Return the (X, Y) coordinate for the center point of the cell that contains the specified text.  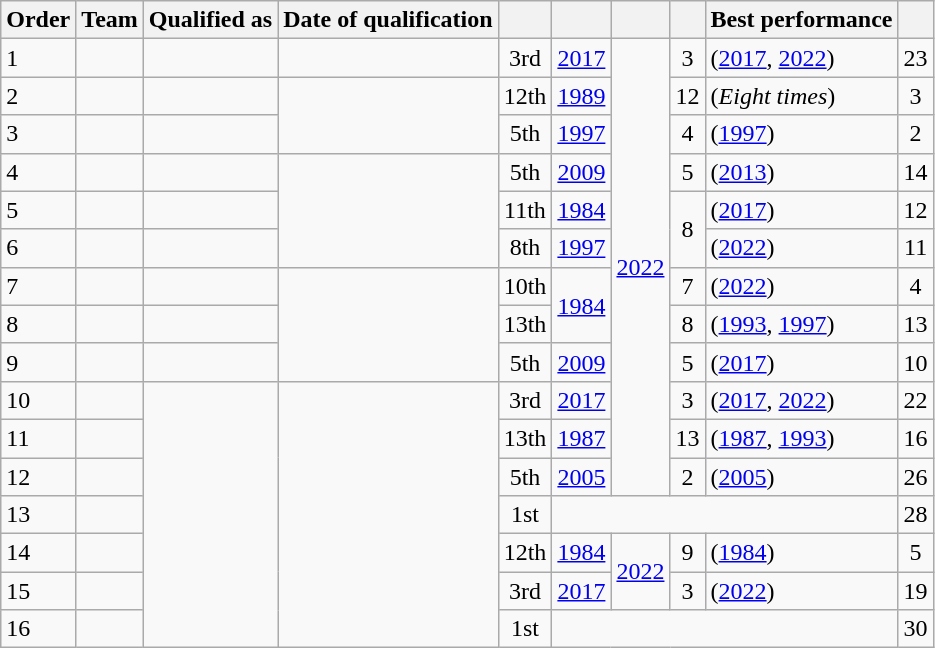
2005 (582, 477)
Date of qualification (388, 20)
11th (525, 210)
Qualified as (210, 20)
1987 (582, 438)
(2013) (802, 172)
Team (110, 20)
(Eight times) (802, 96)
6 (38, 248)
19 (916, 591)
Order (38, 20)
10th (525, 286)
30 (916, 629)
23 (916, 58)
22 (916, 400)
15 (38, 591)
1 (38, 58)
1989 (582, 96)
(2005) (802, 477)
28 (916, 515)
26 (916, 477)
Best performance (802, 20)
(1993, 1997) (802, 324)
(1987, 1993) (802, 438)
(1984) (802, 553)
8th (525, 248)
(1997) (802, 134)
